Identify which cell holds the provided text, then report its (X, Y) central coordinate. 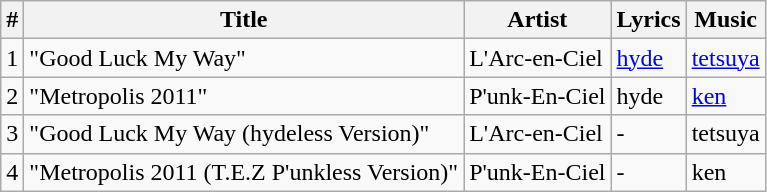
"Good Luck My Way" (244, 58)
"Metropolis 2011" (244, 96)
"Good Luck My Way (hydeless Version)" (244, 134)
1 (12, 58)
"Metropolis 2011 (T.E.Z P'unkless Version)" (244, 172)
4 (12, 172)
Lyrics (648, 20)
2 (12, 96)
Artist (538, 20)
Title (244, 20)
# (12, 20)
3 (12, 134)
Music (726, 20)
